Output the (X, Y) coordinate of the center of the cell containing the given text.  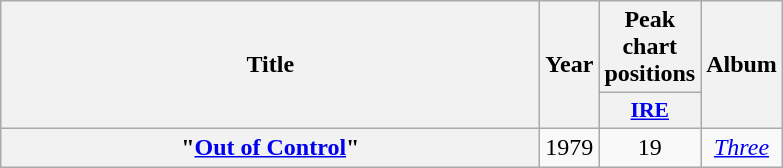
Title (270, 65)
Peak chart positions (650, 47)
Three (742, 147)
19 (650, 147)
IRE (650, 111)
Year (570, 65)
1979 (570, 147)
Album (742, 65)
"Out of Control" (270, 147)
